Return the (x, y) coordinate for the center point of the cell that contains the specified text.  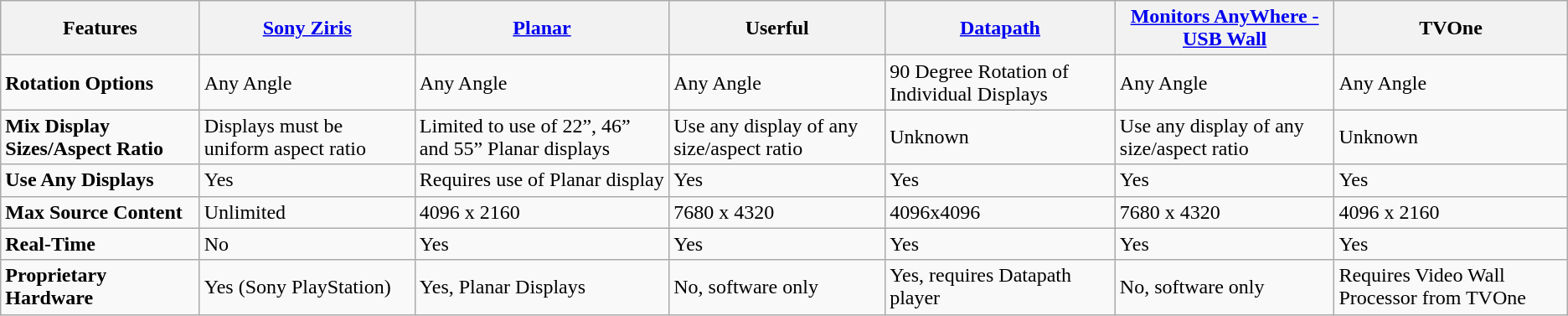
90 Degree Rotation of Individual Displays (1000, 82)
Requires use of Planar display (541, 180)
No (307, 244)
Features (101, 28)
Displays must be uniform aspect ratio (307, 137)
Rotation Options (101, 82)
Monitors AnyWhere - USB Wall (1225, 28)
Yes, requires Datapath player (1000, 287)
Limited to use of 22”, 46” and 55” Planar displays (541, 137)
TVOne (1451, 28)
Mix Display Sizes/Aspect Ratio (101, 137)
Datapath (1000, 28)
4096x4096 (1000, 212)
Use Any Displays (101, 180)
Real-Time (101, 244)
Yes (Sony PlayStation) (307, 287)
Sony Ziris (307, 28)
Planar (541, 28)
Requires Video Wall Processor from TVOne (1451, 287)
Proprietary Hardware (101, 287)
Max Source Content (101, 212)
Yes, Planar Displays (541, 287)
Unlimited (307, 212)
Userful (777, 28)
